For the text-containing cell, return its midpoint in [x, y] coordinate format. 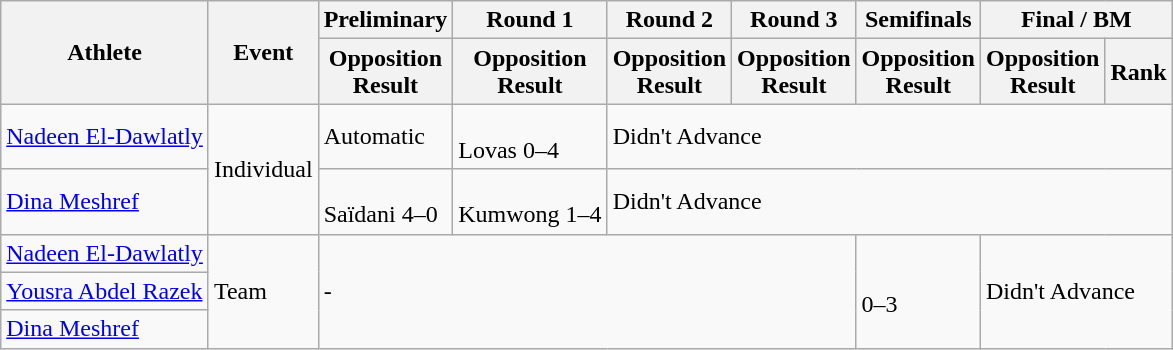
Final / BM [1076, 20]
Rank [1138, 72]
Saïdani 4–0 [386, 202]
Athlete [105, 52]
- [587, 291]
Team [263, 291]
Preliminary [386, 20]
Event [263, 52]
Lovas 0–4 [530, 136]
Individual [263, 169]
Round 1 [530, 20]
Round 2 [669, 20]
Semifinals [918, 20]
Yousra Abdel Razek [105, 291]
Automatic [386, 136]
0–3 [918, 291]
Kumwong 1–4 [530, 202]
Round 3 [794, 20]
